Pinpoint the cell where the given text exists, returning its [X, Y] midpoint coordinate. 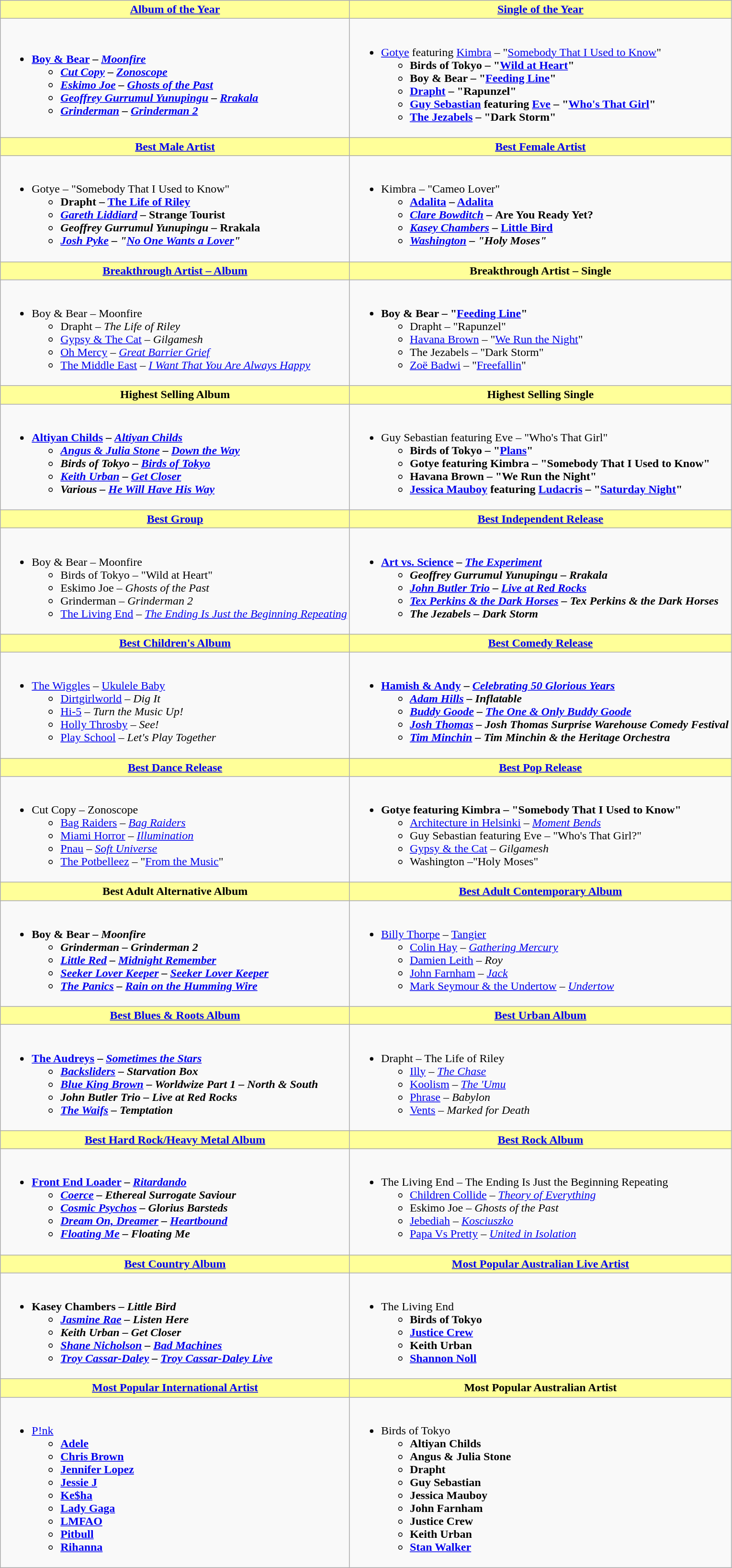
Boy & Bear – "Feeding Line"Drapht – "Rapunzel"Havana Brown – "We Run the Night"The Jezabels – "Dark Storm"Zoë Badwi – "Freefallin" [540, 332]
Kimbra – "Cameo Lover"Adalita – AdalitaClare Bowditch – Are You Ready Yet?Kasey Chambers – Little BirdWashington – "Holy Moses" [540, 209]
Album of the Year [175, 10]
Drapht – The Life of RileyIlly – The ChaseKoolism – The 'UmuPhrase – BabylonVents – Marked for Death [540, 1078]
The Living EndBirds of TokyoJustice CrewKeith UrbanShannon Noll [540, 1326]
Best Male Artist [175, 147]
Most Popular Australian Live Artist [540, 1264]
Best Hard Rock/Heavy Metal Album [175, 1140]
Single of the Year [540, 10]
Best Pop Release [540, 767]
P!nkAdeleChris BrownJennifer LopezJessie JKe$haLady GagaLMFAOPitbullRihanna [175, 1482]
Boy & Bear – MoonfireCut Copy – ZonoscopeEskimo Joe – Ghosts of the PastGeoffrey Gurrumul Yunupingu – RrakalaGrinderman – Grinderman 2 [175, 78]
Best Adult Contemporary Album [540, 892]
Cut Copy – ZonoscopeBag Raiders – Bag RaidersMiami Horror – IlluminationPnau – Soft UniverseThe Potbelleez – "From the Music" [175, 830]
Highest Selling Single [540, 395]
Best Female Artist [540, 147]
The Wiggles – Ukulele BabyDirtgirlworld – Dig ItHi-5 – Turn the Music Up!Holly Throsby – See!Play School – Let's Play Together [175, 705]
Best Dance Release [175, 767]
Best Rock Album [540, 1140]
Birds of TokyoAltiyan ChildsAngus & Julia StoneDraphtGuy SebastianJessica MauboyJohn FarnhamJustice CrewKeith UrbanStan Walker [540, 1482]
Highest Selling Album [175, 395]
Best Children's Album [175, 643]
Kasey Chambers – Little BirdJasmine Rae – Listen HereKeith Urban – Get CloserShane Nicholson – Bad MachinesTroy Cassar-Daley – Troy Cassar-Daley Live [175, 1326]
Best Group [175, 519]
Breakthrough Artist – Album [175, 271]
Breakthrough Artist – Single [540, 271]
Best Comedy Release [540, 643]
Best Independent Release [540, 519]
Best Blues & Roots Album [175, 1016]
Best Country Album [175, 1264]
Billy Thorpe – TangierColin Hay – Gathering MercuryDamien Leith – RoyJohn Farnham – JackMark Seymour & the Undertow – Undertow [540, 953]
Most Popular International Artist [175, 1388]
Best Adult Alternative Album [175, 892]
Best Urban Album [540, 1016]
Most Popular Australian Artist [540, 1388]
